Determine the [X, Y] coordinate at the center of the cell enclosing the given text.  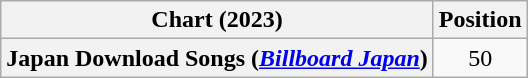
Chart (2023) [218, 20]
Position [480, 20]
Japan Download Songs (Billboard Japan) [218, 58]
50 [480, 58]
